Identify which cell holds the provided text, then report its [x, y] central coordinate. 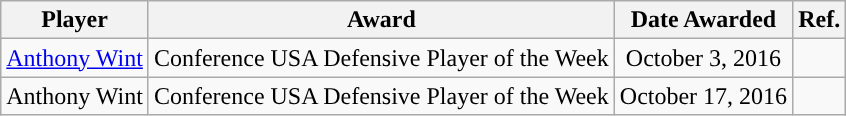
Player [75, 20]
Award [381, 20]
Date Awarded [703, 20]
October 3, 2016 [703, 58]
Ref. [820, 20]
October 17, 2016 [703, 96]
